For the text-containing cell, return its midpoint in [x, y] coordinate format. 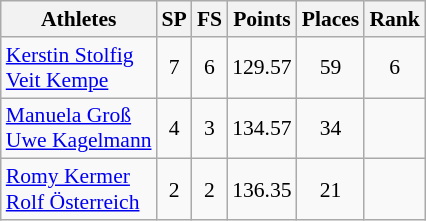
Rank [394, 19]
136.35 [262, 190]
7 [174, 68]
Athletes [79, 19]
Manuela GroßUwe Kagelmann [79, 128]
FS [210, 19]
59 [331, 68]
Kerstin StolfigVeit Kempe [79, 68]
Points [262, 19]
129.57 [262, 68]
134.57 [262, 128]
21 [331, 190]
Places [331, 19]
3 [210, 128]
Romy KermerRolf Österreich [79, 190]
4 [174, 128]
SP [174, 19]
34 [331, 128]
